Search for the cell housing the specified text and yield its [x, y] center coordinate. 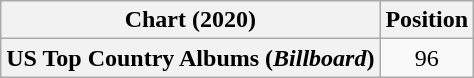
US Top Country Albums (Billboard) [190, 58]
Position [427, 20]
96 [427, 58]
Chart (2020) [190, 20]
